Pinpoint the cell where the given text exists, returning its [x, y] midpoint coordinate. 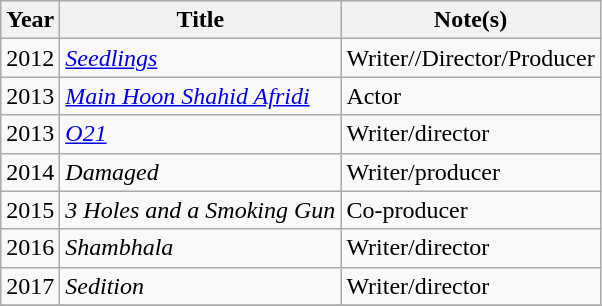
2012 [30, 58]
Note(s) [470, 20]
Writer/producer [470, 172]
Actor [470, 96]
2014 [30, 172]
2015 [30, 210]
Seedlings [200, 58]
Shambhala [200, 248]
Damaged [200, 172]
Main Hoon Shahid Afridi [200, 96]
2017 [30, 286]
Year [30, 20]
O21 [200, 134]
Sedition [200, 286]
Title [200, 20]
2016 [30, 248]
Writer//Director/Producer [470, 58]
3 Holes and a Smoking Gun [200, 210]
Co-producer [470, 210]
